Find where the given text appears and provide that cell's center as (x, y) coordinate. 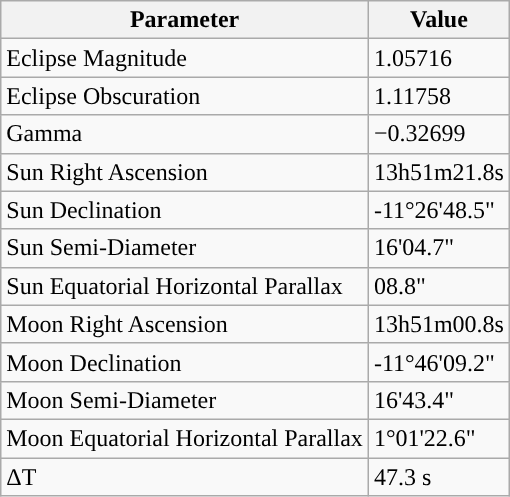
−0.32699 (438, 134)
ΔT (185, 477)
13h51m00.8s (438, 324)
Moon Right Ascension (185, 324)
-11°46'09.2" (438, 362)
16'04.7" (438, 248)
Moon Equatorial Horizontal Parallax (185, 438)
Moon Declination (185, 362)
Sun Declination (185, 210)
47.3 s (438, 477)
Moon Semi-Diameter (185, 400)
Sun Equatorial Horizontal Parallax (185, 286)
Gamma (185, 134)
Eclipse Magnitude (185, 58)
Value (438, 20)
16'43.4" (438, 400)
Parameter (185, 20)
Sun Semi-Diameter (185, 248)
08.8" (438, 286)
1°01'22.6" (438, 438)
-11°26'48.5" (438, 210)
1.11758 (438, 96)
13h51m21.8s (438, 172)
1.05716 (438, 58)
Eclipse Obscuration (185, 96)
Sun Right Ascension (185, 172)
